Output the [X, Y] coordinate of the center of the cell containing the given text.  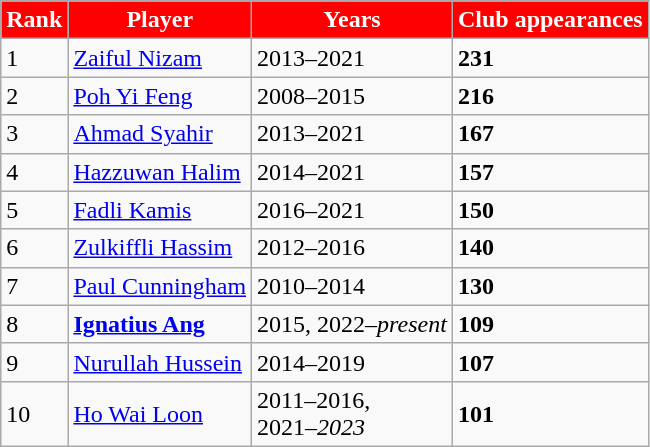
10 [34, 414]
157 [550, 172]
Ignatius Ang [160, 324]
2014–2021 [352, 172]
2015, 2022–present [352, 324]
Years [352, 20]
2011–2016,2021–2023 [352, 414]
231 [550, 58]
4 [34, 172]
2010–2014 [352, 286]
Zaiful Nizam [160, 58]
140 [550, 248]
Rank [34, 20]
9 [34, 362]
Poh Yi Feng [160, 96]
7 [34, 286]
2012–2016 [352, 248]
2016–2021 [352, 210]
Club appearances [550, 20]
6 [34, 248]
101 [550, 414]
3 [34, 134]
Nurullah Hussein [160, 362]
8 [34, 324]
109 [550, 324]
Ahmad Syahir [160, 134]
Paul Cunningham [160, 286]
107 [550, 362]
2014–2019 [352, 362]
1 [34, 58]
2008–2015 [352, 96]
5 [34, 210]
167 [550, 134]
130 [550, 286]
216 [550, 96]
Fadli Kamis [160, 210]
Ho Wai Loon [160, 414]
150 [550, 210]
Zulkiffli Hassim [160, 248]
Hazzuwan Halim [160, 172]
Player [160, 20]
2 [34, 96]
